Output the [x, y] coordinate of the center of the cell containing the given text.  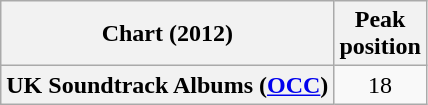
18 [380, 85]
Chart (2012) [168, 34]
UK Soundtrack Albums (OCC) [168, 85]
Peakposition [380, 34]
